Return (X, Y) of the center of cell containing provided text 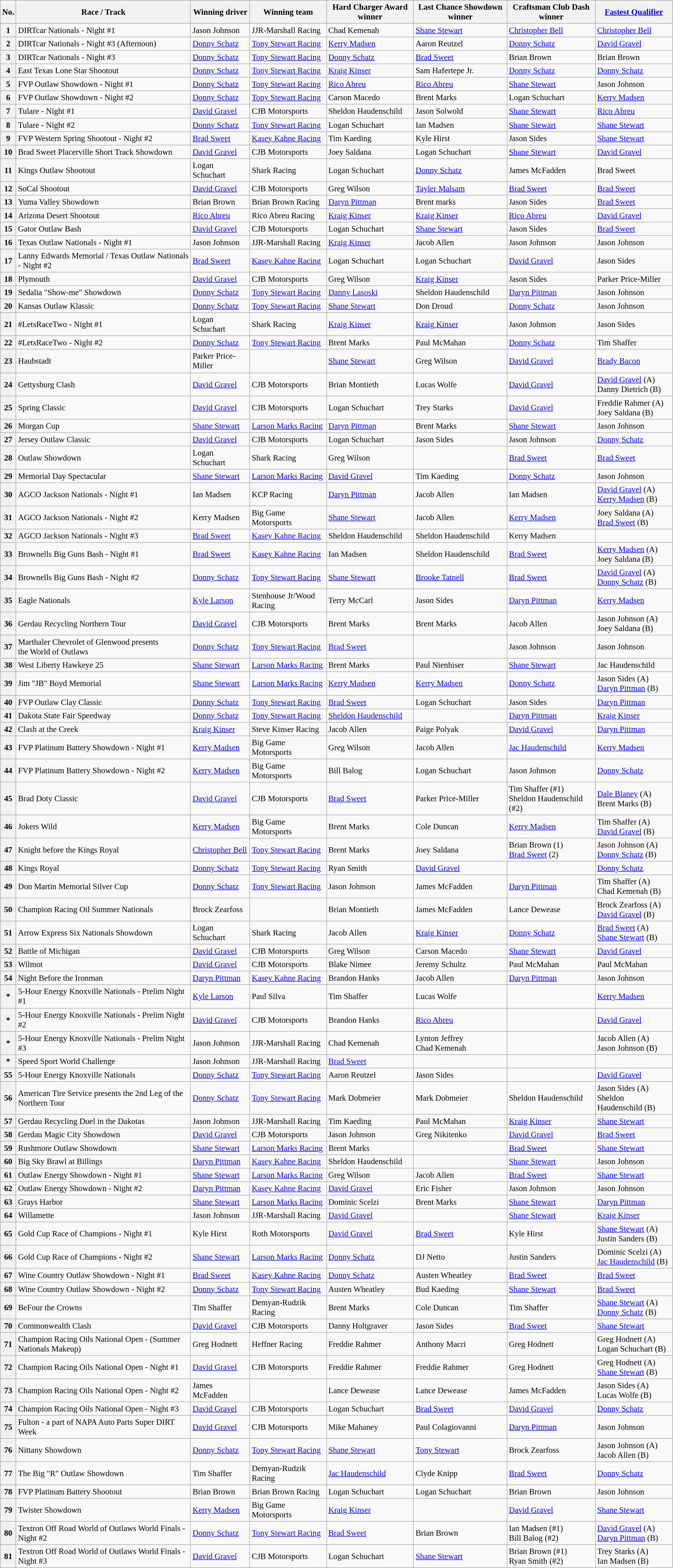
BeFour the Crowns (103, 1307)
27 (8, 439)
5 (8, 84)
5-Hour Energy Knoxville Nationals - Prelim Night #1 (103, 997)
Don Droud (460, 306)
Gerdau Recycling Duel in the Dakotas (103, 1121)
Tony Stewart (460, 1450)
5-Hour Energy Knoxville Nationals (103, 1075)
Textron Off Road World of Outlaws World Finals - Night #2 (103, 1534)
Brownells Big Guns Bash - Night #2 (103, 577)
57 (8, 1121)
Brad Sweet (A)Shane Stewart (B) (634, 933)
Brad Doty Classic (103, 799)
Champion Racing Oils National Open - Night #3 (103, 1409)
40 (8, 702)
Nittany Showdown (103, 1450)
48 (8, 868)
Clash at the Creek (103, 729)
4 (8, 71)
77 (8, 1473)
Sedalia "Show-me" Showdown (103, 293)
The Big "R" Outlaw Showdown (103, 1473)
Craftsman Club Dash winner (551, 12)
21 (8, 325)
58 (8, 1135)
Fastest Qualifier (634, 12)
Kings Royal (103, 868)
FVP Western Spring Shootout - Night #2 (103, 138)
20 (8, 306)
Plymouth (103, 279)
46 (8, 826)
Shane Stewart (A)Donny Schatz (B) (634, 1307)
Paul Colagiovanni (460, 1427)
30 (8, 495)
Brownells Big Guns Bash - Night #1 (103, 554)
Rushmore Outlaw Showdown (103, 1148)
Jason Johnson (A)Donny Schatz (B) (634, 850)
Spring Classic (103, 408)
Tim Shaffer (A)David Gravel (B) (634, 826)
Tim Shaffer (#1)Sheldon Haudenschild (#2) (551, 799)
Race / Track (103, 12)
Paul Silva (288, 997)
Justin Sanders (551, 1257)
Brian Brown (1)Brad Sweet (2) (551, 850)
67 (8, 1275)
Shane Stewart (A)Justin Sanders (B) (634, 1234)
37 (8, 647)
Joey Saldana (A)Brad Sweet (B) (634, 518)
15 (8, 229)
Twister Showdown (103, 1510)
62 (8, 1189)
Yuma Valley Showdown (103, 202)
Kansas Outlaw Klassic (103, 306)
26 (8, 426)
Jason Sides (A)Daryn Pittman (B) (634, 683)
Gold Cup Race of Champions - Night #1 (103, 1234)
78 (8, 1492)
Night Before the Ironman (103, 978)
David Gravel (A)Daryn Pittman (B) (634, 1534)
Willamette (103, 1215)
55 (8, 1075)
63 (8, 1202)
7 (8, 111)
FVP Outlaw Clay Classic (103, 702)
59 (8, 1148)
Brian Brown (#1)Ryan Smith (#2) (551, 1557)
Kings Outlaw Shootout (103, 170)
Outlaw Energy Showdown - Night #1 (103, 1175)
Gettysburg Clash (103, 384)
Paige Polyak (460, 729)
Marthaler Chevrolet of Glenwood presentsthe World of Outlaws (103, 647)
Tulare - Night #1 (103, 111)
Greg Nikitenko (460, 1135)
Terry McCarl (370, 601)
Tulare - Night #2 (103, 125)
9 (8, 138)
16 (8, 242)
45 (8, 799)
74 (8, 1409)
54 (8, 978)
Jason Sides (A)Lucas Wolfe (B) (634, 1391)
DJ Netto (460, 1257)
Jacob Allen (A)Jason Johnson (B) (634, 1043)
FVP Outlaw Showdown - Night #2 (103, 98)
43 (8, 747)
Fulton - a part of NAPA Auto Parts Super DIRT Week (103, 1427)
Danny Lasoski (370, 293)
Champion Racing Oil Summer Nationals (103, 910)
Rico Abreu Racing (288, 215)
American Tire Service presents the 2nd Leg of the Northern Tour (103, 1098)
Jason Johnson (A)Joey Saldana (B) (634, 624)
66 (8, 1257)
75 (8, 1427)
Brooke Tatnell (460, 577)
44 (8, 770)
Jason Sides (A)Sheldon Haudenschild (B) (634, 1098)
Last Chance Showdown winner (460, 12)
No. (8, 12)
Freddie Rahmer (A)Joey Saldana (B) (634, 408)
73 (8, 1391)
Knight before the Kings Royal (103, 850)
Hard Charger Award winner (370, 12)
13 (8, 202)
Memorial Day Spectacular (103, 476)
34 (8, 577)
Battle of Michigan (103, 951)
64 (8, 1215)
69 (8, 1307)
17 (8, 261)
Clyde Knipp (460, 1473)
80 (8, 1534)
38 (8, 665)
5-Hour Energy Knoxville Nationals - Prelim Night #2 (103, 1019)
DIRTcar Nationals - Night #3 (Afternoon) (103, 44)
Wilmot (103, 965)
Greg Hodnett (A)Logan Schuchart (B) (634, 1344)
76 (8, 1450)
#LetsRaceTwo - Night #1 (103, 325)
Wine Country Outlaw Showdown - Night #1 (103, 1275)
Anthony Macri (460, 1344)
Speed Sport World Challenge (103, 1061)
Heffner Racing (288, 1344)
Dakota State Fair Speedway (103, 715)
Jeremy Schultz (460, 965)
Gerdau Recycling Northern Tour (103, 624)
Wine Country Outlaw Showdown - Night #2 (103, 1289)
10 (8, 152)
1 (8, 31)
Lynton JeffreyChad Kemenah (460, 1043)
2 (8, 44)
70 (8, 1326)
Sam Hafertepe Jr. (460, 71)
Stenhouse Jr/Wood Racing (288, 601)
Brock Zearfoss (A)David Gravel (B) (634, 910)
David Gravel (A)Kerry Madsen (B) (634, 495)
Jason Johnson (A)Jacob Allen (B) (634, 1450)
42 (8, 729)
Kerry Madsen (A)Joey Saldana (B) (634, 554)
Arizona Desert Shootout (103, 215)
Jersey Outlaw Classic (103, 439)
36 (8, 624)
60 (8, 1162)
Winning team (288, 12)
West Liberty Hawkeye 25 (103, 665)
Tayler Malsam (460, 188)
FVP Platinum Battery Showdown - Night #2 (103, 770)
Textron Off Road World of Outlaws World Finals - Night #3 (103, 1557)
Danny Holtgraver (370, 1326)
11 (8, 170)
Champion Racing Oils National Open - (Summer Nationals Makeup) (103, 1344)
Roth Motorsports (288, 1234)
Dominic Scelzi (370, 1202)
Mike Mahaney (370, 1427)
Bill Balog (370, 770)
SoCal Shootout (103, 188)
33 (8, 554)
FVP Platinum Battery Shootout (103, 1492)
Trey Starks (460, 408)
5-Hour Energy Knoxville Nationals - Prelim Night #3 (103, 1043)
24 (8, 384)
Gold Cup Race of Champions - Night #2 (103, 1257)
Dale Blaney (A)Brent Marks (B) (634, 799)
Lanny Edwards Memorial / Texas Outlaw Nationals - Night #2 (103, 261)
41 (8, 715)
29 (8, 476)
Haubstadt (103, 361)
Trey Starks (A)Ian Madsen (B) (634, 1557)
32 (8, 536)
50 (8, 910)
FVP Outlaw Showdown - Night #1 (103, 84)
David Gravel (A)Donny Schatz (B) (634, 577)
52 (8, 951)
Eagle Nationals (103, 601)
Champion Racing Oils National Open - Night #1 (103, 1367)
AGCO Jackson Nationals - Night #3 (103, 536)
Grays Harbor (103, 1202)
6 (8, 98)
Jokers Wild (103, 826)
Morgan Cup (103, 426)
Brad Sweet Placerville Short Track Showdown (103, 152)
Texas Outlaw Nationals - Night #1 (103, 242)
53 (8, 965)
AGCO Jackson Nationals - Night #2 (103, 518)
8 (8, 125)
72 (8, 1367)
Brady Bacon (634, 361)
68 (8, 1289)
Eric Fisher (460, 1189)
East Texas Lone Star Shootout (103, 71)
FVP Platinum Battery Showdown - Night #1 (103, 747)
39 (8, 683)
DIRTcar Nationals - Night #1 (103, 31)
81 (8, 1557)
12 (8, 188)
Brent marks (460, 202)
Outlaw Energy Showdown - Night #2 (103, 1189)
51 (8, 933)
Gator Outlaw Bash (103, 229)
Jason Solwold (460, 111)
Arrow Express Six Nationals Showdown (103, 933)
Gerdau Magic City Showdown (103, 1135)
25 (8, 408)
Commonwealth Clash (103, 1326)
3 (8, 57)
Blake Nimee (370, 965)
31 (8, 518)
Big Sky Brawl at Billings (103, 1162)
Don Martin Memorial Silver Cup (103, 887)
Steve Kinser Racing (288, 729)
Paul Nienhiser (460, 665)
DIRTcar Nationals - Night #3 (103, 57)
56 (8, 1098)
#LetsRaceTwo - Night #2 (103, 343)
79 (8, 1510)
Tim Shaffer (A)Chad Kemenah (B) (634, 887)
Winning driver (221, 12)
Outlaw Showdown (103, 458)
Greg Hodnett (A)Shane Stewart (B) (634, 1367)
35 (8, 601)
David Gravel (A)Danny Dietrich (B) (634, 384)
14 (8, 215)
Jim "JB" Boyd Memorial (103, 683)
AGCO Jackson Nationals - Night #1 (103, 495)
KCP Racing (288, 495)
Bud Kaeding (460, 1289)
Ian Madsen (#1)Bill Balog (#2) (551, 1534)
Ryan Smith (370, 868)
23 (8, 361)
18 (8, 279)
28 (8, 458)
47 (8, 850)
71 (8, 1344)
61 (8, 1175)
22 (8, 343)
Dominic Scelzi (A)Jac Haudenschild (B) (634, 1257)
49 (8, 887)
65 (8, 1234)
19 (8, 293)
Champion Racing Oils National Open - Night #2 (103, 1391)
